Search for the cell housing the specified text and yield its (X, Y) center coordinate. 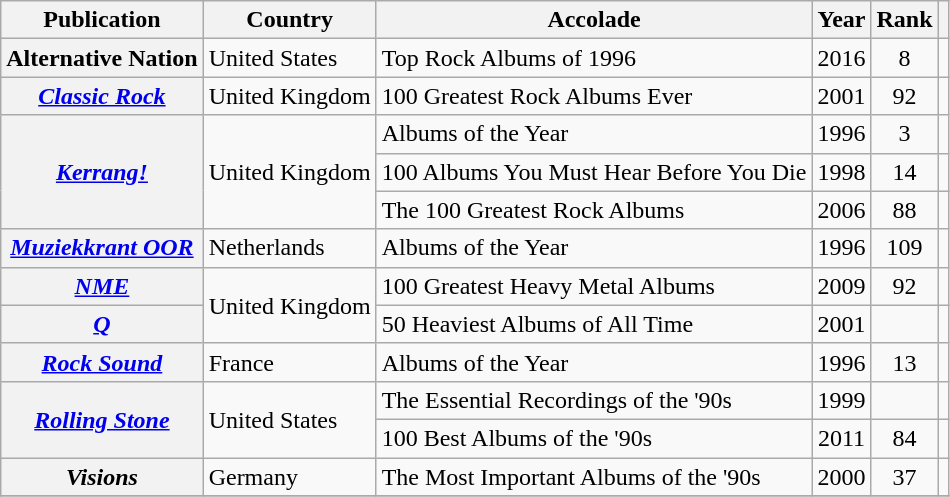
109 (904, 248)
1999 (842, 400)
France (290, 362)
Rolling Stone (102, 419)
100 Greatest Heavy Metal Albums (594, 286)
100 Greatest Rock Albums Ever (594, 96)
Accolade (594, 20)
Kerrang! (102, 172)
Visions (102, 477)
Netherlands (290, 248)
Q (102, 324)
Year (842, 20)
Publication (102, 20)
50 Heaviest Albums of All Time (594, 324)
3 (904, 134)
The Essential Recordings of the '90s (594, 400)
Muziekkrant OOR (102, 248)
The Most Important Albums of the '90s (594, 477)
2009 (842, 286)
The 100 Greatest Rock Albums (594, 210)
2000 (842, 477)
Top Rock Albums of 1996 (594, 58)
2006 (842, 210)
NME (102, 286)
37 (904, 477)
100 Albums You Must Hear Before You Die (594, 172)
13 (904, 362)
Rock Sound (102, 362)
100 Best Albums of the '90s (594, 438)
Germany (290, 477)
88 (904, 210)
8 (904, 58)
84 (904, 438)
2011 (842, 438)
Country (290, 20)
Alternative Nation (102, 58)
Classic Rock (102, 96)
1998 (842, 172)
2016 (842, 58)
14 (904, 172)
Rank (904, 20)
